Detect which cell encompasses the target text, then output its (x, y) center coordinate. 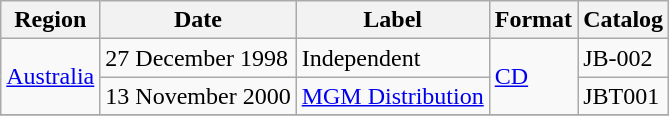
13 November 2000 (198, 96)
JBT001 (624, 96)
Label (392, 20)
Date (198, 20)
Format (533, 20)
Catalog (624, 20)
JB-002 (624, 58)
Independent (392, 58)
Region (50, 20)
MGM Distribution (392, 96)
Australia (50, 77)
27 December 1998 (198, 58)
CD (533, 77)
